Extract the [X, Y] coordinate from the center of the cell holding the provided text.  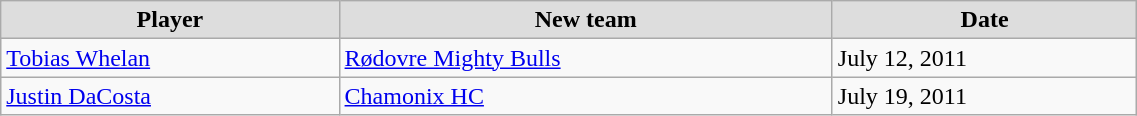
Player [170, 20]
Tobias Whelan [170, 58]
July 12, 2011 [984, 58]
Chamonix HC [586, 96]
Rødovre Mighty Bulls [586, 58]
Justin DaCosta [170, 96]
Date [984, 20]
July 19, 2011 [984, 96]
New team [586, 20]
